From the cell containing the given text, extract its center point as [x, y] coordinate. 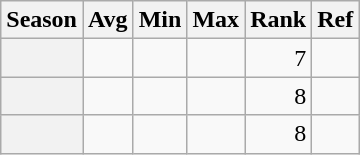
Max [216, 20]
Rank [278, 20]
Season [42, 20]
7 [278, 58]
Avg [108, 20]
Min [160, 20]
Ref [336, 20]
